Output the (X, Y) coordinate of the center of the cell containing the given text.  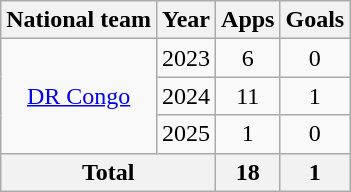
Year (186, 20)
Total (108, 172)
Goals (315, 20)
2024 (186, 96)
DR Congo (79, 96)
2023 (186, 58)
18 (248, 172)
National team (79, 20)
2025 (186, 134)
Apps (248, 20)
11 (248, 96)
6 (248, 58)
